Determine the [X, Y] coordinate at the center of the cell enclosing the given text.  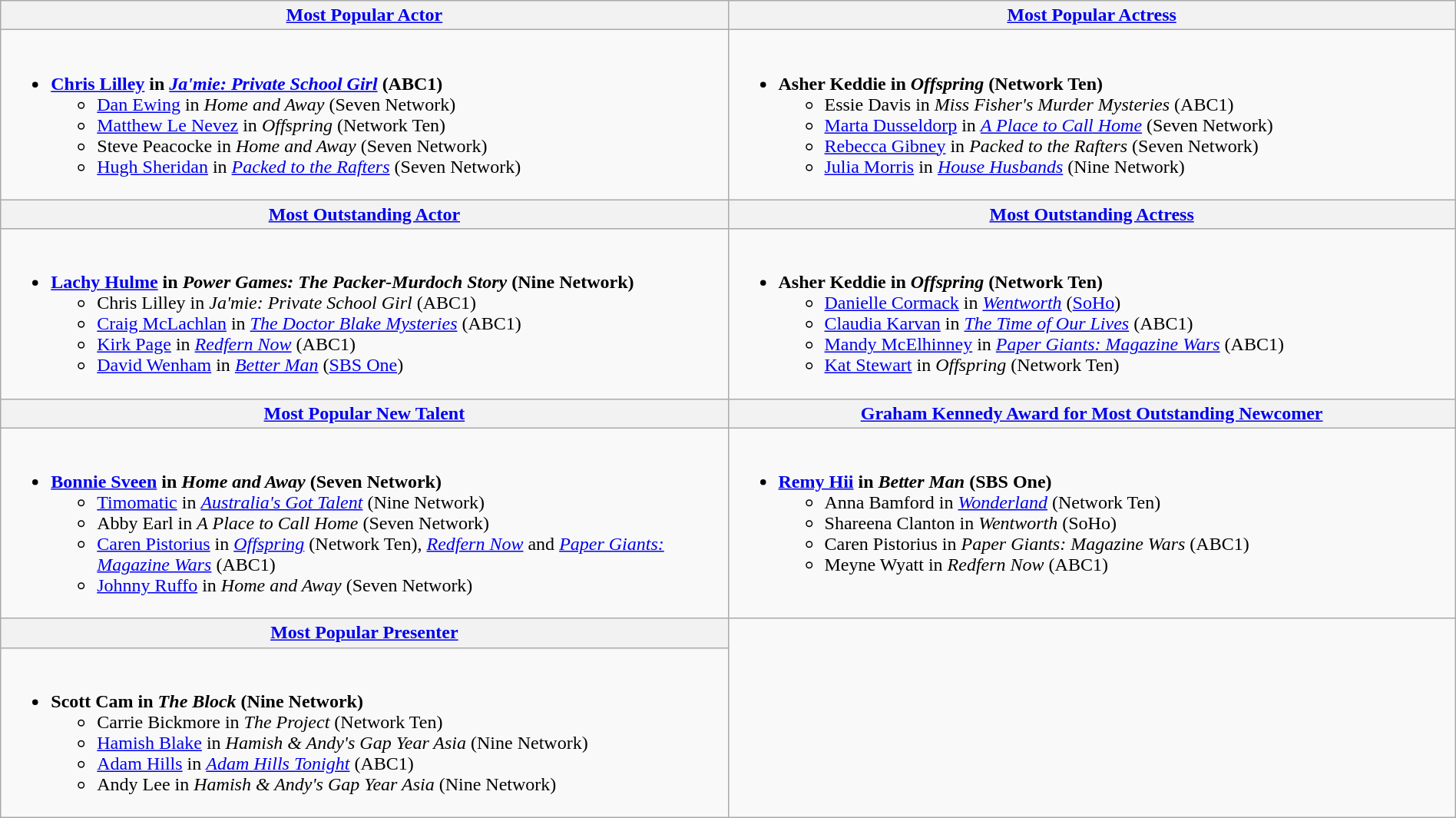
Most Popular New Talent [364, 413]
Graham Kennedy Award for Most Outstanding Newcomer [1092, 413]
Most Outstanding Actor [364, 214]
Most Outstanding Actress [1092, 214]
Most Popular Actress [1092, 15]
Most Popular Actor [364, 15]
Most Popular Presenter [364, 633]
